Return [X, Y] of the center of cell containing provided text 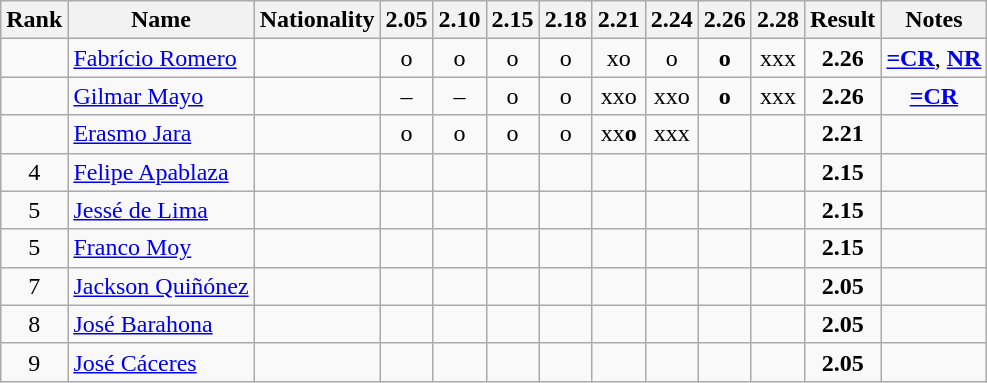
=CR, NR [934, 58]
Jackson Quiñónez [161, 286]
Franco Moy [161, 248]
Nationality [317, 20]
4 [34, 172]
Gilmar Mayo [161, 96]
Result [842, 20]
7 [34, 286]
Name [161, 20]
Felipe Apablaza [161, 172]
2.18 [566, 20]
José Cáceres [161, 362]
=CR [934, 96]
Erasmo Jara [161, 134]
Jessé de Lima [161, 210]
José Barahona [161, 324]
2.28 [778, 20]
8 [34, 324]
2.10 [460, 20]
2.24 [672, 20]
9 [34, 362]
xo [618, 58]
Rank [34, 20]
Fabrício Romero [161, 58]
Notes [934, 20]
